Output the (X, Y) coordinate of the center of the cell containing the given text.  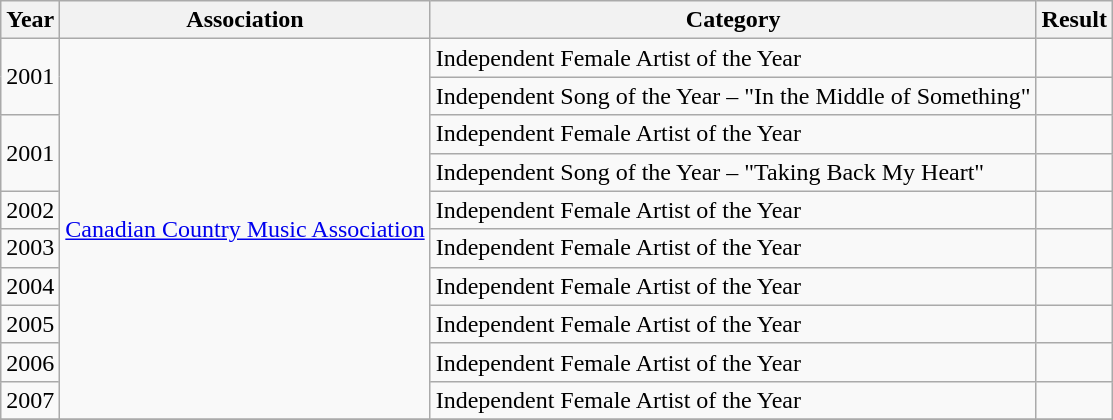
Independent Song of the Year – "In the Middle of Something" (733, 96)
2007 (30, 400)
2006 (30, 362)
2003 (30, 248)
Canadian Country Music Association (245, 230)
2004 (30, 286)
2002 (30, 210)
2005 (30, 324)
Association (245, 20)
Result (1074, 20)
Independent Song of the Year – "Taking Back My Heart" (733, 172)
Category (733, 20)
Year (30, 20)
